Capture the cell that displays the provided text and extract its (X, Y) central coordinate. 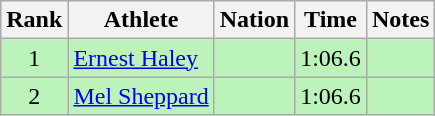
Notes (400, 20)
2 (34, 96)
Rank (34, 20)
Nation (254, 20)
Mel Sheppard (141, 96)
Time (331, 20)
Ernest Haley (141, 58)
1 (34, 58)
Athlete (141, 20)
